Provide the (X, Y) coordinate of the cell's center where the given text is located.  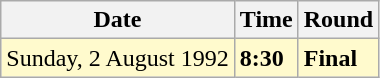
Sunday, 2 August 1992 (118, 58)
8:30 (266, 58)
Final (338, 58)
Round (338, 20)
Time (266, 20)
Date (118, 20)
